Locate the cell with the specified text and output its (x, y) center coordinate. 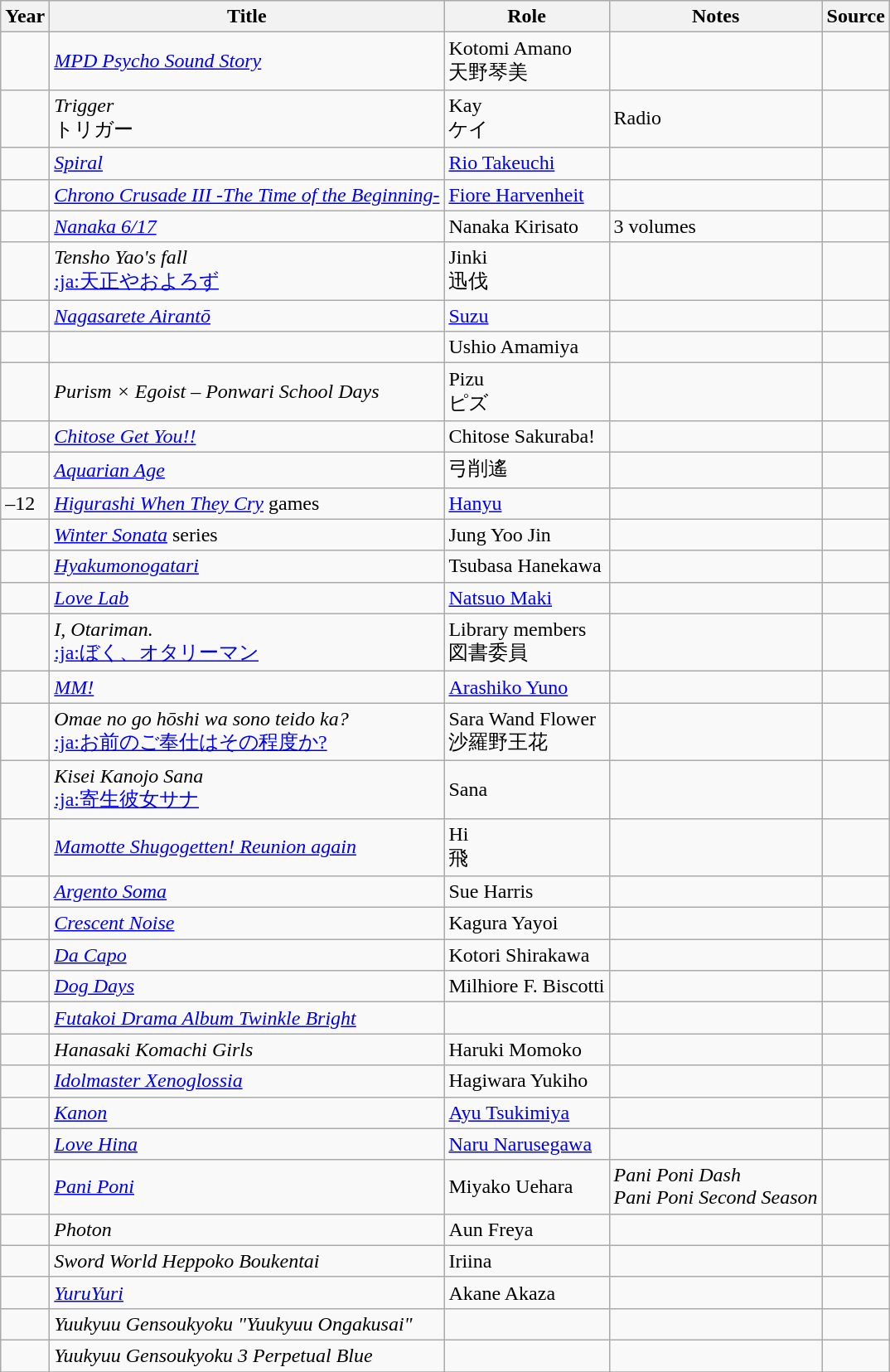
Dog Days (247, 987)
Iriina (527, 1261)
Sana (527, 789)
Haruki Momoko (527, 1050)
Sue Harris (527, 892)
I, Otariman.:ja:ぼく、オタリーマン (247, 642)
Arashiko Yuno (527, 687)
Miyako Uehara (527, 1187)
Ayu Tsukimiya (527, 1113)
Hyakumonogatari (247, 566)
Kagura Yayoi (527, 924)
Kanon (247, 1113)
Spiral (247, 163)
Sword World Heppoko Boukentai (247, 1261)
Kotomi Amano天野琴美 (527, 61)
Jung Yoo Jin (527, 535)
Radio (716, 119)
Pani Poni Dash Pani Poni Second Season (716, 1187)
Milhiore F. Biscotti (527, 987)
Hanyu (527, 503)
Hanasaki Komachi Girls (247, 1050)
Title (247, 17)
Idolmaster Xenoglossia (247, 1081)
Rio Takeuchi (527, 163)
Aun Freya (527, 1229)
Yuukyuu Gensoukyoku 3 Perpetual Blue (247, 1355)
Mamotte Shugogetten! Reunion again (247, 847)
Suzu (527, 316)
Triggerトリガー (247, 119)
Role (527, 17)
Photon (247, 1229)
Crescent Noise (247, 924)
Pizuピズ (527, 392)
Notes (716, 17)
3 volumes (716, 226)
YuruYuri (247, 1292)
MPD Psycho Sound Story (247, 61)
Akane Akaza (527, 1292)
Pani Poni (247, 1187)
Chitose Get You!! (247, 436)
MM! (247, 687)
Nanaka 6/17 (247, 226)
Source (855, 17)
Tsubasa Hanekawa (527, 566)
Omae no go hōshi wa sono teido ka?:ja:お前のご奉仕はその程度か? (247, 732)
Kotori Shirakawa (527, 955)
–12 (25, 503)
Jinki迅伐 (527, 271)
Hagiwara Yukiho (527, 1081)
Aquarian Age (247, 469)
Chitose Sakuraba! (527, 436)
Hi飛 (527, 847)
Kisei Kanojo Sana:ja:寄生彼女サナ (247, 789)
Library members図書委員 (527, 642)
弓削遙 (527, 469)
Naru Narusegawa (527, 1144)
Ushio Amamiya (527, 347)
Da Capo (247, 955)
Sara Wand Flower沙羅野王花 (527, 732)
Love Hina (247, 1144)
Argento Soma (247, 892)
Yuukyuu Gensoukyoku "Yuukyuu Ongakusai" (247, 1324)
Nagasarete Airantō (247, 316)
Natsuo Maki (527, 598)
Nanaka Kirisato (527, 226)
Love Lab (247, 598)
Winter Sonata series (247, 535)
Higurashi When They Cry games (247, 503)
Tensho Yao's fall:ja:天正やおよろず (247, 271)
Kayケイ (527, 119)
Futakoi Drama Album Twinkle Bright (247, 1018)
Purism × Egoist – Ponwari School Days (247, 392)
Fiore Harvenheit (527, 195)
Chrono Crusade III -The Time of the Beginning- (247, 195)
Year (25, 17)
